Scan for the cell matching the given text and deliver its [x, y] coordinate at center. 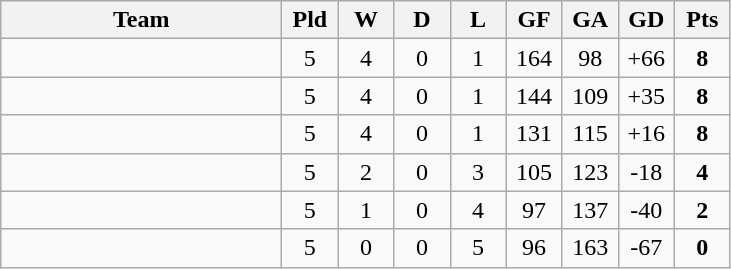
GF [534, 20]
137 [590, 210]
GA [590, 20]
3 [478, 172]
Team [142, 20]
123 [590, 172]
D [422, 20]
115 [590, 134]
144 [534, 96]
97 [534, 210]
+66 [646, 58]
131 [534, 134]
+16 [646, 134]
-18 [646, 172]
105 [534, 172]
98 [590, 58]
96 [534, 248]
109 [590, 96]
L [478, 20]
-40 [646, 210]
+35 [646, 96]
163 [590, 248]
GD [646, 20]
-67 [646, 248]
Pld [310, 20]
Pts [702, 20]
164 [534, 58]
W [366, 20]
